Identify which cell holds the provided text, then report its [x, y] central coordinate. 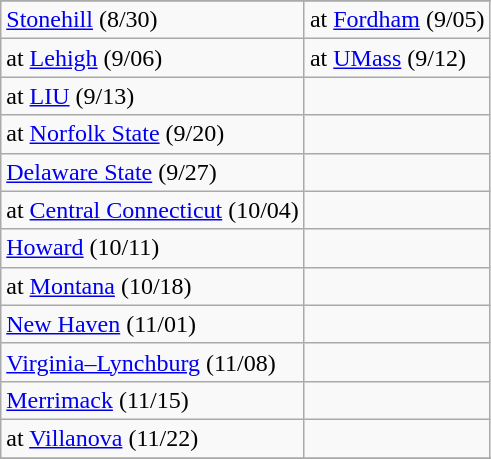
Merrimack (11/15) [153, 400]
at Norfolk State (9/20) [153, 134]
Stonehill (8/30) [153, 20]
Virginia–Lynchburg (11/08) [153, 362]
at Villanova (11/22) [153, 438]
at LIU (9/13) [153, 96]
at Central Connecticut (10/04) [153, 210]
at UMass (9/12) [397, 58]
at Fordham (9/05) [397, 20]
at Montana (10/18) [153, 286]
Delaware State (9/27) [153, 172]
Howard (10/11) [153, 248]
at Lehigh (9/06) [153, 58]
New Haven (11/01) [153, 324]
